From the cell containing the given text, extract its center point as [x, y] coordinate. 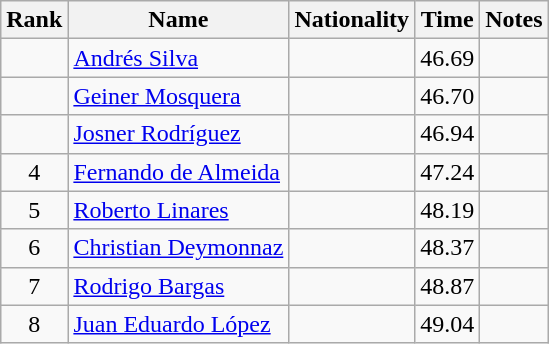
4 [34, 172]
46.70 [448, 96]
Roberto Linares [178, 210]
5 [34, 210]
Notes [514, 20]
Rank [34, 20]
48.87 [448, 286]
8 [34, 324]
Fernando de Almeida [178, 172]
47.24 [448, 172]
Juan Eduardo López [178, 324]
Josner Rodríguez [178, 134]
Andrés Silva [178, 58]
48.37 [448, 248]
Nationality [352, 20]
49.04 [448, 324]
46.94 [448, 134]
46.69 [448, 58]
Geiner Mosquera [178, 96]
48.19 [448, 210]
6 [34, 248]
Time [448, 20]
7 [34, 286]
Rodrigo Bargas [178, 286]
Christian Deymonnaz [178, 248]
Name [178, 20]
